Determine the [x, y] coordinate at the center of the cell enclosing the given text.  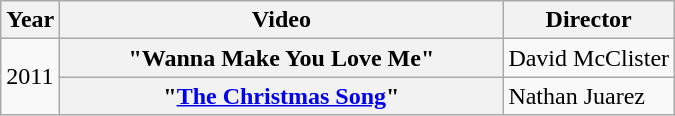
"The Christmas Song" [282, 96]
Video [282, 20]
Nathan Juarez [589, 96]
"Wanna Make You Love Me" [282, 58]
Director [589, 20]
Year [30, 20]
2011 [30, 77]
David McClister [589, 58]
